Capture the cell that displays the provided text and extract its [x, y] central coordinate. 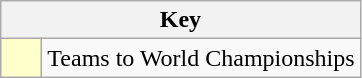
Teams to World Championships [201, 58]
Key [180, 20]
